Locate the cell with the specified text and output its (X, Y) center coordinate. 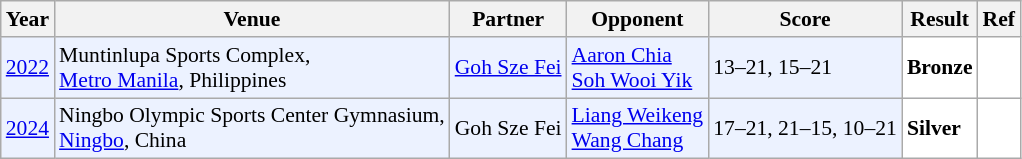
Ningbo Olympic Sports Center Gymnasium,Ningbo, China (252, 128)
13–21, 15–21 (805, 68)
Opponent (638, 19)
Bronze (940, 68)
Silver (940, 128)
Year (28, 19)
Score (805, 19)
Liang Weikeng Wang Chang (638, 128)
Partner (508, 19)
2024 (28, 128)
Ref (999, 19)
Result (940, 19)
Muntinlupa Sports Complex,Metro Manila, Philippines (252, 68)
Aaron Chia Soh Wooi Yik (638, 68)
17–21, 21–15, 10–21 (805, 128)
Venue (252, 19)
2022 (28, 68)
